Detect which cell encompasses the target text, then output its (x, y) center coordinate. 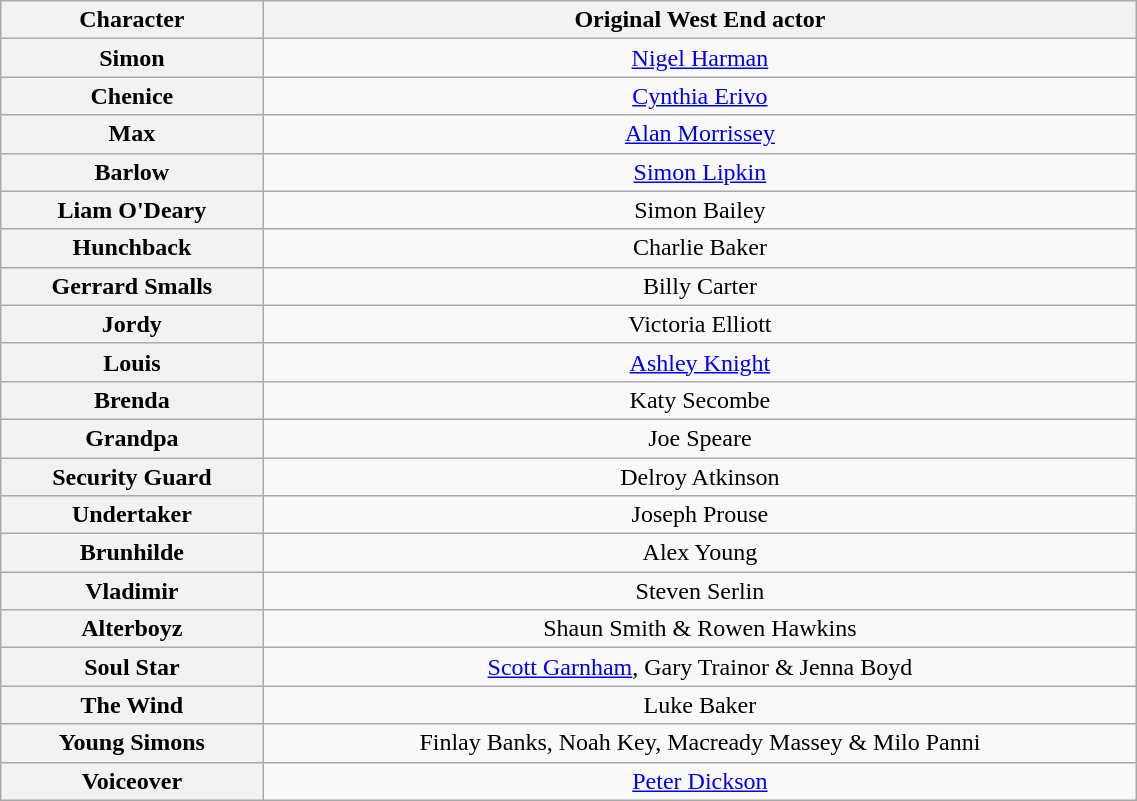
Chenice (132, 96)
Finlay Banks, Noah Key, Macready Massey & Milo Panni (700, 743)
Undertaker (132, 515)
Voiceover (132, 781)
Liam O'Deary (132, 210)
Brunhilde (132, 553)
Cynthia Erivo (700, 96)
Ashley Knight (700, 362)
Security Guard (132, 477)
Shaun Smith & Rowen Hawkins (700, 629)
Katy Secombe (700, 400)
Brenda (132, 400)
Jordy (132, 324)
Luke Baker (700, 705)
Alex Young (700, 553)
Simon (132, 58)
Billy Carter (700, 286)
Barlow (132, 172)
Hunchback (132, 248)
Simon Lipkin (700, 172)
Soul Star (132, 667)
Charlie Baker (700, 248)
Alterboyz (132, 629)
Peter Dickson (700, 781)
Scott Garnham, Gary Trainor & Jenna Boyd (700, 667)
Grandpa (132, 438)
Nigel Harman (700, 58)
Gerrard Smalls (132, 286)
Simon Bailey (700, 210)
Young Simons (132, 743)
Max (132, 134)
Alan Morrissey (700, 134)
Original West End actor (700, 20)
Vladimir (132, 591)
Delroy Atkinson (700, 477)
Steven Serlin (700, 591)
Joe Speare (700, 438)
Character (132, 20)
Louis (132, 362)
Joseph Prouse (700, 515)
The Wind (132, 705)
Victoria Elliott (700, 324)
